Determine the [x, y] coordinate at the center of the cell enclosing the given text.  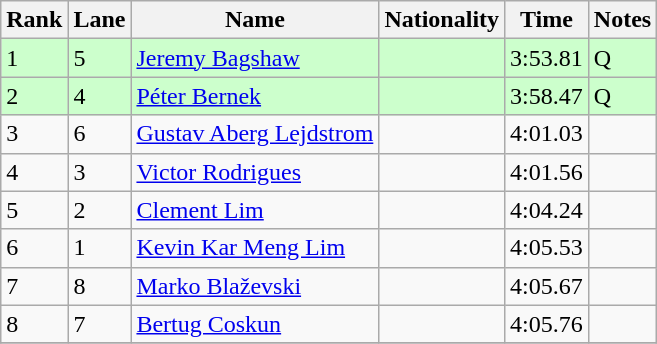
Jeremy Bagshaw [255, 58]
3:53.81 [547, 58]
Victor Rodrigues [255, 172]
4:05.67 [547, 286]
Clement Lim [255, 210]
Gustav Aberg Lejdstrom [255, 134]
Péter Bernek [255, 96]
Time [547, 20]
Notes [622, 20]
4:04.24 [547, 210]
Lane [100, 20]
Bertug Coskun [255, 324]
4:01.03 [547, 134]
Rank [34, 20]
Marko Blaževski [255, 286]
4:05.53 [547, 248]
3:58.47 [547, 96]
4:05.76 [547, 324]
Nationality [442, 20]
Kevin Kar Meng Lim [255, 248]
Name [255, 20]
4:01.56 [547, 172]
